For the text-containing cell, return its midpoint in [X, Y] coordinate format. 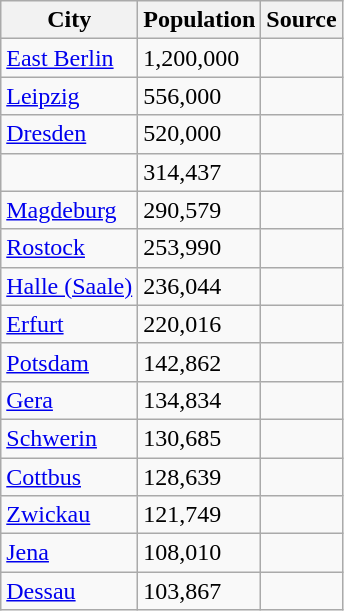
Source [302, 20]
134,834 [200, 400]
Gera [70, 400]
236,044 [200, 286]
Population [200, 20]
130,685 [200, 438]
Magdeburg [70, 210]
Jena [70, 553]
Dresden [70, 134]
121,749 [200, 515]
Zwickau [70, 515]
Cottbus [70, 477]
290,579 [200, 210]
556,000 [200, 96]
108,010 [200, 553]
Halle (Saale) [70, 286]
220,016 [200, 324]
128,639 [200, 477]
1,200,000 [200, 58]
142,862 [200, 362]
314,437 [200, 172]
Dessau [70, 591]
City [70, 20]
Potsdam [70, 362]
520,000 [200, 134]
Schwerin [70, 438]
Erfurt [70, 324]
East Berlin [70, 58]
253,990 [200, 248]
103,867 [200, 591]
Leipzig [70, 96]
Rostock [70, 248]
